Locate the cell with the specified text and output its [X, Y] center coordinate. 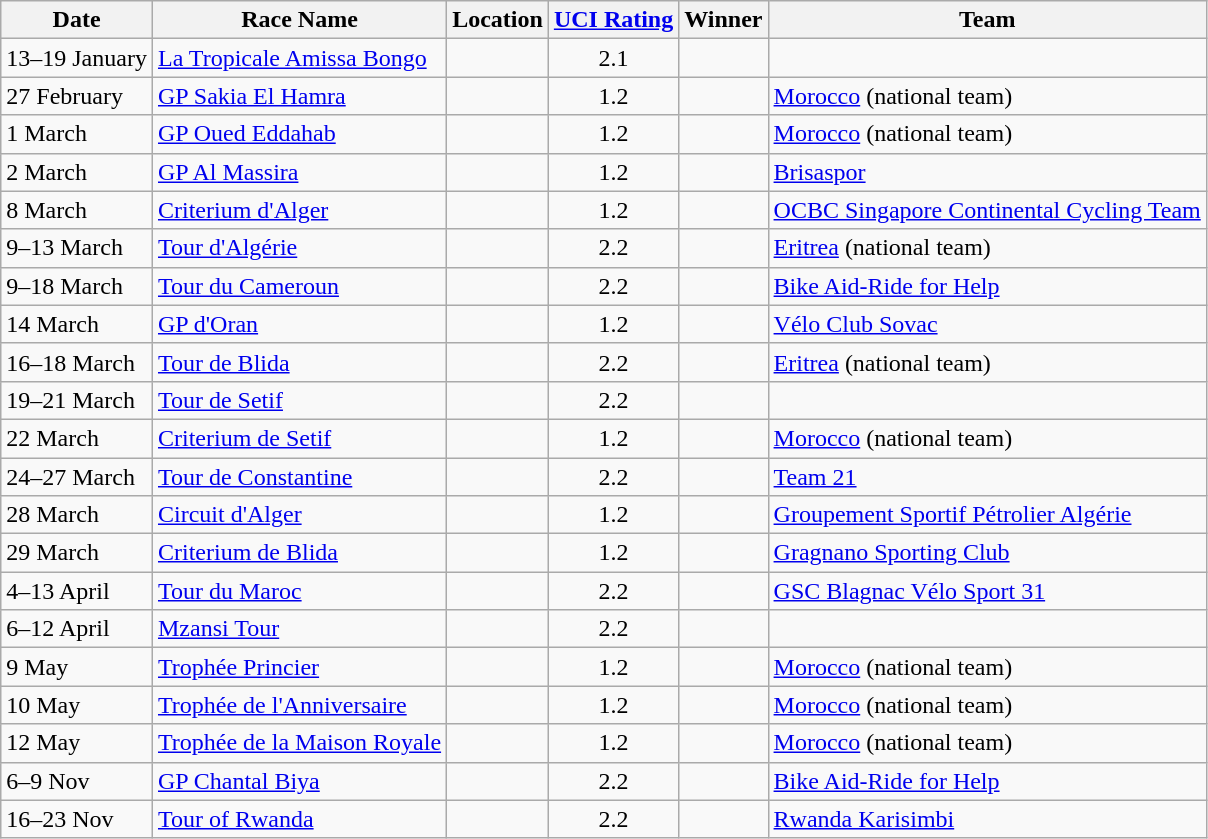
La Tropicale Amissa Bongo [299, 58]
GSC Blagnac Vélo Sport 31 [987, 591]
Rwanda Karisimbi [987, 819]
Groupement Sportif Pétrolier Algérie [987, 515]
Mzansi Tour [299, 629]
12 May [77, 743]
9–13 March [77, 248]
Race Name [299, 20]
6–9 Nov [77, 781]
GP Al Massira [299, 172]
Brisaspor [987, 172]
16–18 March [77, 362]
6–12 April [77, 629]
Gragnano Sporting Club [987, 553]
29 March [77, 553]
Team 21 [987, 477]
Tour of Rwanda [299, 819]
28 March [77, 515]
Tour de Constantine [299, 477]
8 March [77, 210]
14 March [77, 324]
Location [498, 20]
Tour du Cameroun [299, 286]
Date [77, 20]
GP Oued Eddahab [299, 134]
9 May [77, 667]
1 March [77, 134]
4–13 April [77, 591]
UCI Rating [613, 20]
9–18 March [77, 286]
Tour d'Algérie [299, 248]
Circuit d'Alger [299, 515]
Criterium de Setif [299, 438]
Trophée de la Maison Royale [299, 743]
Trophée de l'Anniversaire [299, 705]
24–27 March [77, 477]
13–19 January [77, 58]
27 February [77, 96]
Criterium d'Alger [299, 210]
19–21 March [77, 400]
OCBC Singapore Continental Cycling Team [987, 210]
Winner [724, 20]
10 May [77, 705]
Tour de Blida [299, 362]
GP Chantal Biya [299, 781]
Tour de Setif [299, 400]
Vélo Club Sovac [987, 324]
2 March [77, 172]
Team [987, 20]
GP d'Oran [299, 324]
16–23 Nov [77, 819]
GP Sakia El Hamra [299, 96]
22 March [77, 438]
2.1 [613, 58]
Tour du Maroc [299, 591]
Trophée Princier [299, 667]
Criterium de Blida [299, 553]
